Scan for the cell matching the given text and deliver its (X, Y) coordinate at center. 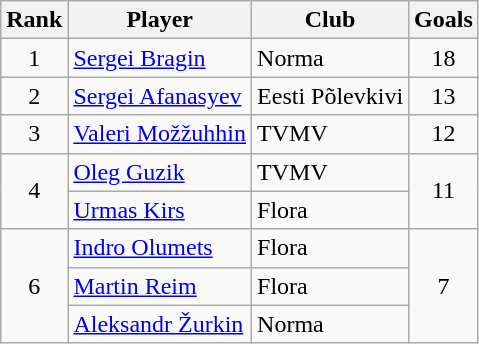
Player (160, 20)
Martin Reim (160, 286)
7 (444, 286)
18 (444, 58)
Club (330, 20)
Sergei Afanasyev (160, 96)
2 (34, 96)
6 (34, 286)
3 (34, 134)
Goals (444, 20)
Indro Olumets (160, 248)
4 (34, 191)
1 (34, 58)
Aleksandr Žurkin (160, 324)
12 (444, 134)
11 (444, 191)
Eesti Põlevkivi (330, 96)
Sergei Bragin (160, 58)
Valeri Možžuhhin (160, 134)
Rank (34, 20)
Urmas Kirs (160, 210)
13 (444, 96)
Oleg Guzik (160, 172)
